Find where the given text appears and provide that cell's center as (X, Y) coordinate. 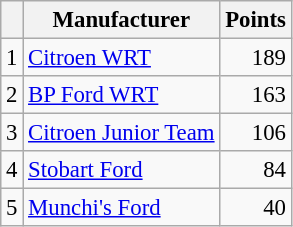
Points (256, 20)
Citroen Junior Team (122, 133)
3 (12, 133)
Munchi's Ford (122, 208)
BP Ford WRT (122, 95)
Stobart Ford (122, 170)
Manufacturer (122, 20)
2 (12, 95)
Citroen WRT (122, 58)
4 (12, 170)
106 (256, 133)
163 (256, 95)
5 (12, 208)
1 (12, 58)
84 (256, 170)
189 (256, 58)
40 (256, 208)
